Scan for the cell matching the given text and deliver its [x, y] coordinate at center. 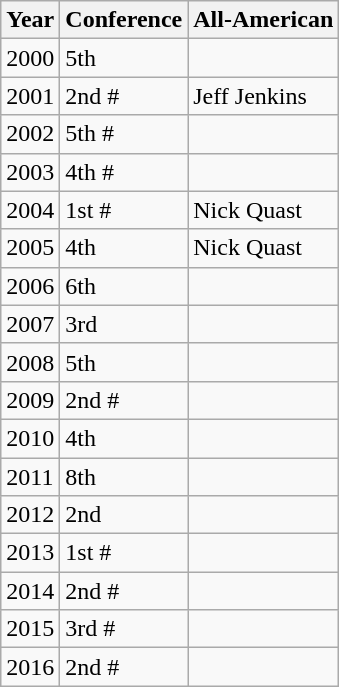
2012 [30, 515]
6th [124, 286]
2000 [30, 58]
Conference [124, 20]
2010 [30, 438]
2006 [30, 286]
3rd # [124, 629]
4th # [124, 172]
2005 [30, 248]
Jeff Jenkins [264, 96]
2007 [30, 324]
2011 [30, 477]
2nd [124, 515]
All-American [264, 20]
Year [30, 20]
5th # [124, 134]
2013 [30, 553]
2015 [30, 629]
2014 [30, 591]
3rd [124, 324]
2009 [30, 400]
2002 [30, 134]
2004 [30, 210]
2003 [30, 172]
2008 [30, 362]
2001 [30, 96]
8th [124, 477]
2016 [30, 667]
